Find where the given text appears and provide that cell's center as (x, y) coordinate. 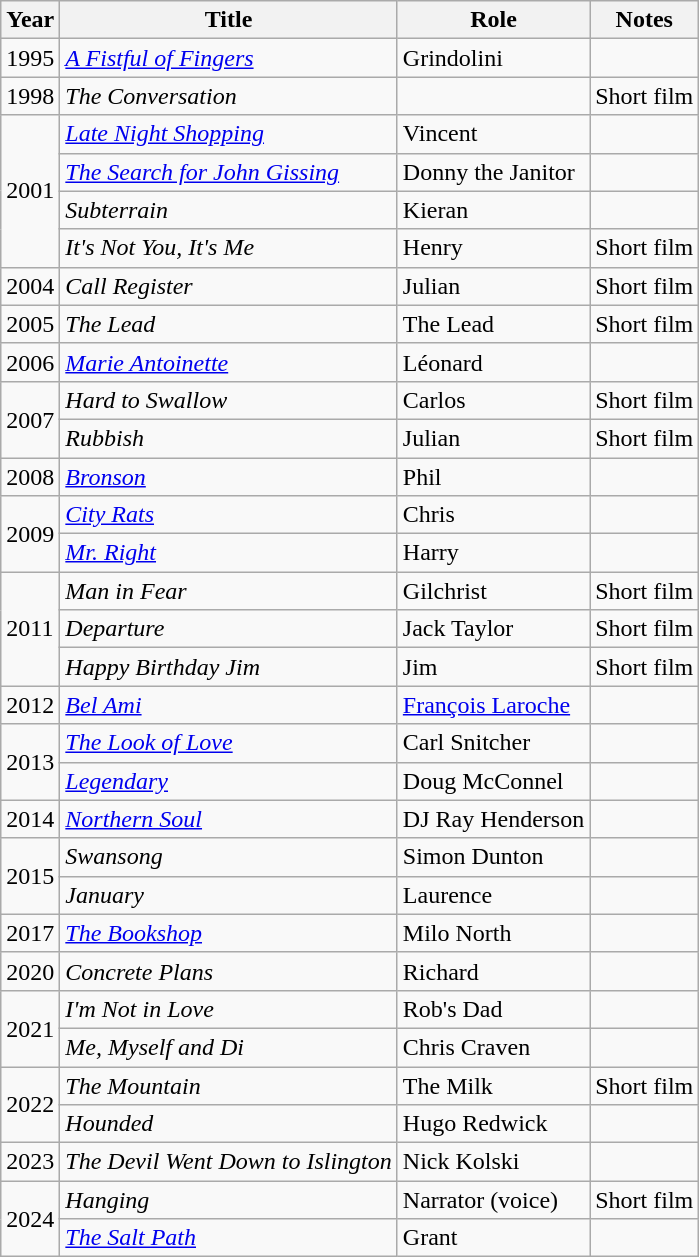
Nick Kolski (493, 1162)
Kieran (493, 210)
Phil (493, 477)
2022 (30, 1104)
Role (493, 20)
2008 (30, 477)
I'm Not in Love (229, 1009)
Chris Craven (493, 1047)
Marie Antoinette (229, 362)
Hard to Swallow (229, 400)
2015 (30, 876)
1998 (30, 96)
It's Not You, It's Me (229, 248)
Me, Myself and Di (229, 1047)
Henry (493, 248)
2021 (30, 1028)
Jim (493, 667)
2020 (30, 971)
Laurence (493, 895)
1995 (30, 58)
Gilchrist (493, 591)
Narrator (voice) (493, 1200)
City Rats (229, 515)
2006 (30, 362)
Man in Fear (229, 591)
January (229, 895)
Legendary (229, 781)
Late Night Shopping (229, 134)
2024 (30, 1219)
Harry (493, 553)
Milo North (493, 933)
Departure (229, 629)
The Look of Love (229, 743)
Léonard (493, 362)
Concrete Plans (229, 971)
Grindolini (493, 58)
Mr. Right (229, 553)
Swansong (229, 857)
Notes (644, 20)
Bel Ami (229, 705)
2005 (30, 324)
2007 (30, 419)
Year (30, 20)
2023 (30, 1162)
2017 (30, 933)
Grant (493, 1238)
Chris (493, 515)
Carlos (493, 400)
A Fistful of Fingers (229, 58)
Donny the Janitor (493, 172)
The Bookshop (229, 933)
Jack Taylor (493, 629)
Bronson (229, 477)
Vincent (493, 134)
2014 (30, 819)
François Laroche (493, 705)
2009 (30, 534)
Rob's Dad (493, 1009)
The Conversation (229, 96)
The Search for John Gissing (229, 172)
Richard (493, 971)
2012 (30, 705)
DJ Ray Henderson (493, 819)
Title (229, 20)
Call Register (229, 286)
Hugo Redwick (493, 1124)
Simon Dunton (493, 857)
The Salt Path (229, 1238)
The Mountain (229, 1085)
Doug McConnel (493, 781)
2001 (30, 191)
The Devil Went Down to Islington (229, 1162)
Northern Soul (229, 819)
Rubbish (229, 438)
2011 (30, 629)
Hounded (229, 1124)
The Milk (493, 1085)
Hanging (229, 1200)
2013 (30, 762)
2004 (30, 286)
Carl Snitcher (493, 743)
Happy Birthday Jim (229, 667)
Subterrain (229, 210)
